Extract the [x, y] coordinate from the center of the cell holding the provided text.  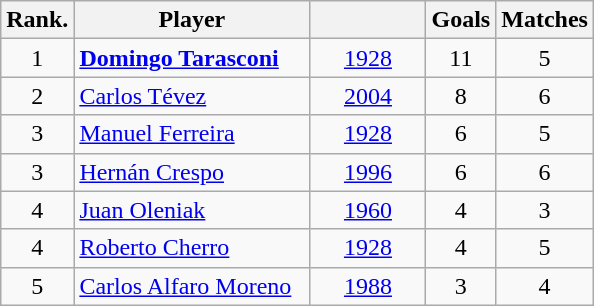
8 [461, 96]
11 [461, 58]
2004 [368, 96]
Hernán Crespo [192, 172]
1996 [368, 172]
1988 [368, 286]
Player [192, 20]
Carlos Alfaro Moreno [192, 286]
Matches [545, 20]
Roberto Cherro [192, 248]
1 [38, 58]
Juan Oleniak [192, 210]
Rank. [38, 20]
2 [38, 96]
Goals [461, 20]
1960 [368, 210]
Manuel Ferreira [192, 134]
Carlos Tévez [192, 96]
Domingo Tarasconi [192, 58]
